Return [X, Y] of the center of cell containing provided text 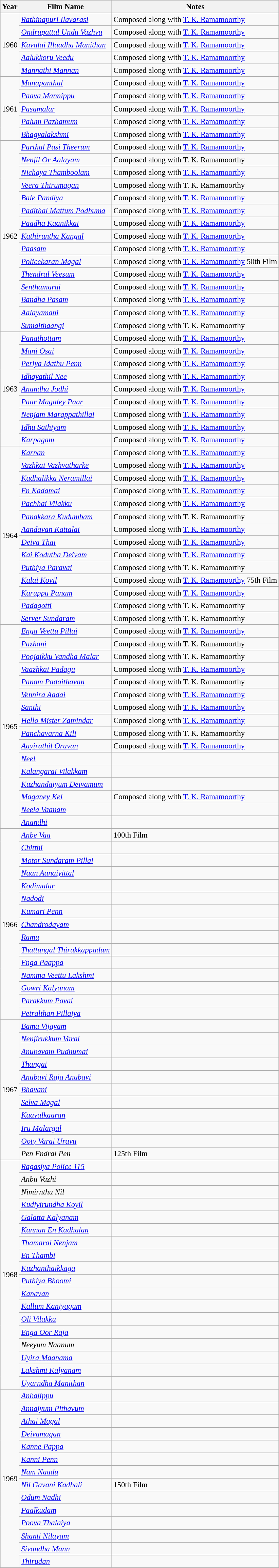
1960 [10, 45]
Kuzhandaiyum Deivamum [66, 784]
1964 [10, 536]
Gowri Kalyanam [66, 988]
Kanavan [66, 1294]
Server Sundaram [66, 618]
Senthamarai [66, 287]
Nadodi [66, 899]
Namma Veettu Lakshmi [66, 975]
Lakshmi Kalyanam [66, 1370]
Aalayamani [66, 313]
Kalangarai Vilakkam [66, 771]
Panathottam [66, 338]
Parakkum Pavai [66, 1001]
Sumaithaangi [66, 325]
Anandhi [66, 822]
Mannathi Mannan [66, 71]
Kavalai Illaadha Manithan [66, 45]
Anubavam Pudhumai [66, 1052]
Aandavan Kattalai [66, 529]
Bale Pandiya [66, 198]
Panakkara Kudumbam [66, 517]
Anbu Vazhi [66, 1179]
Kanne Pappa [66, 1447]
Santhi [66, 708]
Poova Thalaiya [66, 1523]
Iru Malargal [66, 1128]
En Thambi [66, 1255]
Kumari Penn [66, 911]
Puthiya Paravai [66, 567]
Naan Aanaiyittal [66, 873]
1965 [10, 727]
Galatta Kalyanam [66, 1217]
Kudiyirundha Koyil [66, 1205]
Kathiruntha Kangal [66, 236]
Paasam [66, 249]
En Kadamai [66, 491]
Kaavalkaaran [66, 1115]
1966 [10, 924]
Thendral Veesum [66, 274]
Padithal Mattum Podhuma [66, 210]
Hello Mister Zamindar [66, 720]
Notes [196, 7]
Nimirnthu Nil [66, 1192]
Thirudan [66, 1561]
Vaazhkai Padagu [66, 669]
Panchavarna Kili [66, 733]
Nam Naadu [66, 1472]
Periya Idathu Penn [66, 364]
Kuzhanthaikkaga [66, 1268]
Enga Oor Raja [66, 1332]
Chandrodayam [66, 924]
150th Film [196, 1485]
Rathinapuri Ilavarasi [66, 20]
Palum Pazhamum [66, 121]
Nee! [66, 759]
Ragasiya Police 115 [66, 1166]
Deiva Thai [66, 542]
Nichaya Thamboolam [66, 173]
Panam Padaithavan [66, 682]
100th Film [196, 835]
Pazhani [66, 644]
Annaiyum Pithavum [66, 1408]
125th Film [196, 1153]
Poojaikku Vandha Malar [66, 657]
Aayirathil Oruvan [66, 746]
Policekaran Magal [66, 262]
Odum Nadhi [66, 1497]
Kalai Kovil [66, 580]
Chitthi [66, 848]
Uyira Maanama [66, 1358]
Anbalippu [66, 1396]
1962 [10, 236]
Nenjam Marappathillai [66, 415]
Karnan [66, 453]
Thangai [66, 1064]
Motor Sundaram Pillai [66, 861]
Nenjil Or Aalayam [66, 160]
Bama Vijayam [66, 1026]
Enga Paappa [66, 962]
Athai Magal [66, 1421]
Neeyum Naanum [66, 1345]
Padagotti [66, 606]
Oli Vilakku [66, 1319]
1967 [10, 1090]
Vennira Aadai [66, 695]
Kallum Kaniyagum [66, 1307]
Karuppu Panam [66, 593]
Mani Osai [66, 351]
Vazhkai Vazhvatharke [66, 465]
Thattungal Thirakkappadum [66, 950]
Anubavi Raja Anubavi [66, 1077]
Kai Kodutha Deivam [66, 555]
Idhayathil Nee [66, 376]
Karpagam [66, 440]
Neela Vaanam [66, 809]
Paar Magaley Paar [66, 402]
Deivamagan [66, 1434]
Parthal Pasi Theerum [66, 147]
Pachhai Vilakku [66, 504]
Kodimalar [66, 886]
1968 [10, 1274]
Sivandha Mann [66, 1549]
Kadhalikka Neramillai [66, 478]
Shanti Nilayam [66, 1536]
Anandha Jodhi [66, 389]
Anbe Vaa [66, 835]
Pasamalar [66, 109]
Kannan En Kadhalan [66, 1230]
Bhagyalakshmi [66, 134]
1963 [10, 389]
Selva Magal [66, 1103]
Puthiya Bhoomi [66, 1281]
Ramu [66, 937]
Petralthan Pillaiya [66, 1013]
Ondrupattal Undu Vazhvu [66, 32]
Composed along with T. K. Ramamoorthy 75th Film [196, 580]
Idhu Sathiyam [66, 427]
Manapanthal [66, 83]
Year [10, 7]
Veera Thirumagan [66, 185]
Enga Veettu Pillai [66, 631]
Bhavani [66, 1090]
Ooty Varai Uravu [66, 1141]
Nenjirukkum Varai [66, 1039]
Film Name [66, 7]
Paadha Kaanikkai [66, 223]
Composed along with T. K. Ramamoorthy 50th Film [196, 262]
1969 [10, 1479]
Aalukkoru Veedu [66, 58]
Pen Endral Pen [66, 1153]
1961 [10, 108]
Nil Gavani Kadhali [66, 1485]
Thamarai Nenjam [66, 1243]
Paava Mannippu [66, 96]
Maganey Kel [66, 797]
Paalkudam [66, 1510]
Kanni Penn [66, 1460]
Bandha Pasam [66, 300]
Uyarndha Manithan [66, 1383]
